From the cell containing the given text, extract its center point as [X, Y] coordinate. 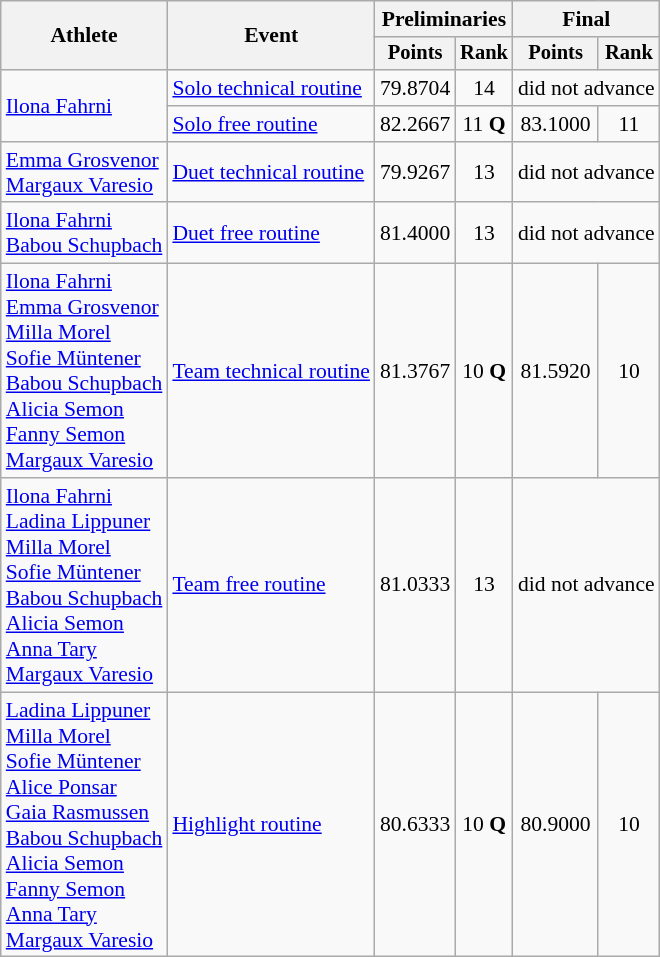
81.0333 [415, 585]
80.6333 [415, 824]
Ilona Fahrni [84, 106]
Preliminaries [444, 19]
80.9000 [556, 824]
11 Q [484, 124]
Solo technical routine [271, 88]
Emma GrosvenorMargaux Varesio [84, 172]
Athlete [84, 36]
Ilona FahrniBabou Schupbach [84, 234]
79.9267 [415, 172]
82.2667 [415, 124]
11 [628, 124]
Duet free routine [271, 234]
81.3767 [415, 371]
Ladina LippunerMilla MorelSofie MüntenerAlice PonsarGaia RasmussenBabou SchupbachAlicia SemonFanny SemonAnna TaryMargaux Varesio [84, 824]
14 [484, 88]
79.8704 [415, 88]
Final [586, 19]
Ilona FahrniLadina LippunerMilla MorelSofie MüntenerBabou SchupbachAlicia SemonAnna TaryMargaux Varesio [84, 585]
Team technical routine [271, 371]
Highlight routine [271, 824]
Duet technical routine [271, 172]
83.1000 [556, 124]
Solo free routine [271, 124]
81.4000 [415, 234]
Ilona FahrniEmma GrosvenorMilla MorelSofie MüntenerBabou SchupbachAlicia SemonFanny SemonMargaux Varesio [84, 371]
81.5920 [556, 371]
Team free routine [271, 585]
Event [271, 36]
